From the cell containing the given text, extract its center point as [x, y] coordinate. 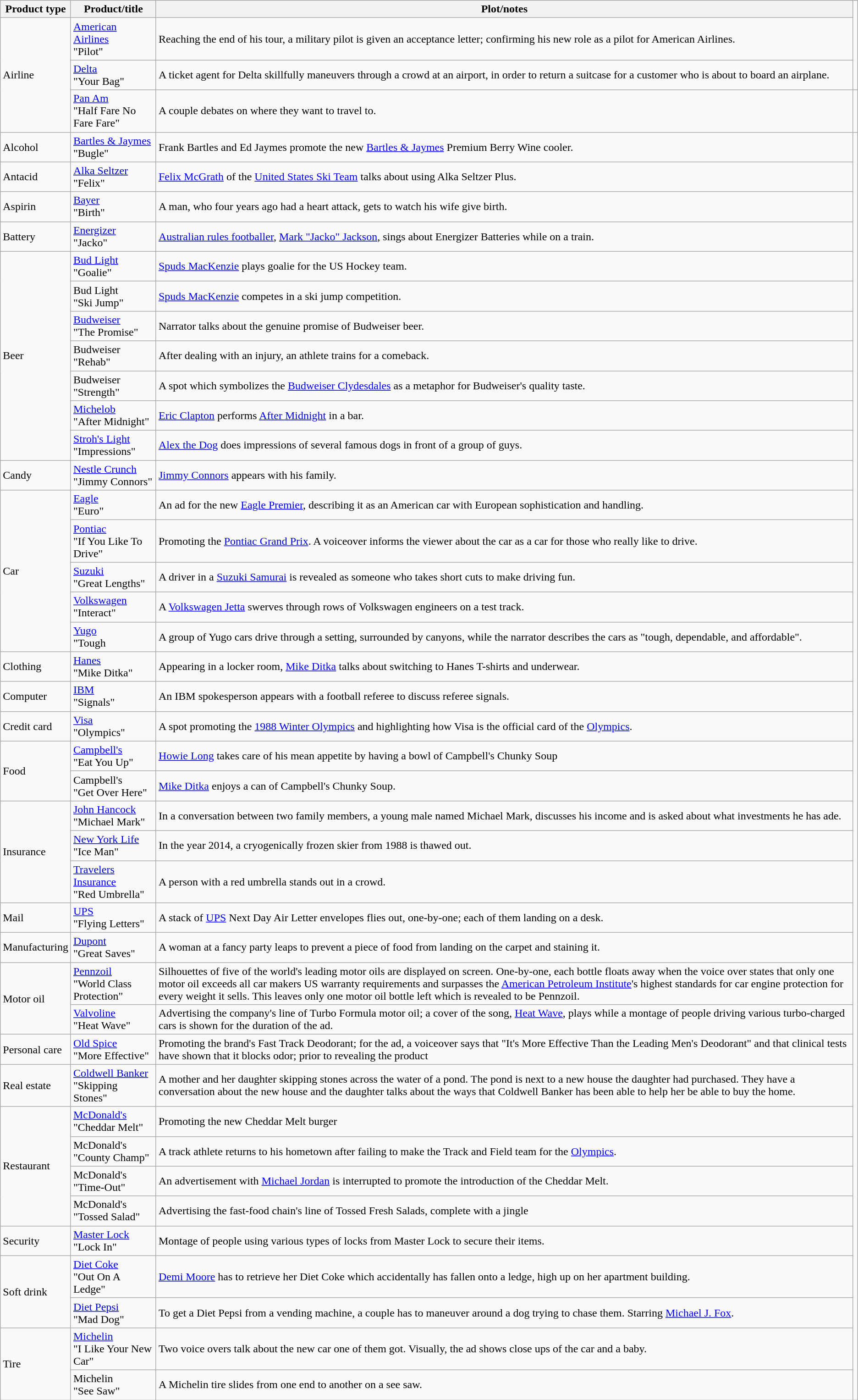
Travelers Insurance"Red Umbrella" [113, 881]
Product type [36, 9]
Plot/notes [504, 9]
Bud Light"Goalie" [113, 266]
Montage of people using various types of locks from Master Lock to secure their items. [504, 1241]
Howie Long takes care of his mean appetite by having a bowl of Campbell's Chunky Soup [504, 756]
McDonald's"Cheddar Melt" [113, 1122]
Master Lock"Lock In" [113, 1241]
Diet Pepsi"Mad Dog" [113, 1312]
Suzuki"Great Lengths" [113, 577]
Pan Am"Half Fare No Fare Fare" [113, 111]
An advertisement with Michael Jordan is interrupted to promote the introduction of the Cheddar Melt. [504, 1181]
After dealing with an injury, an athlete trains for a comeback. [504, 356]
Volkswagen"Interact" [113, 607]
Australian rules footballer, Mark "Jacko" Jackson, sings about Energizer Batteries while on a train. [504, 237]
Pennzoil"World Class Protection" [113, 984]
An IBM spokesperson appears with a football referee to discuss referee signals. [504, 696]
Michelob"After Midnight" [113, 415]
Clothing [36, 667]
New York Life"Ice Man" [113, 846]
McDonald's"County Champ" [113, 1151]
Appearing in a locker room, Mike Ditka talks about switching to Hanes T-shirts and underwear. [504, 667]
Stroh's Light"Impressions" [113, 446]
Car [36, 571]
Budweiser"Rehab" [113, 356]
Jimmy Connors appears with his family. [504, 475]
Manufacturing [36, 947]
Mail [36, 918]
Campbell's"Eat You Up" [113, 756]
Advertising the fast-food chain's line of Tossed Fresh Salads, complete with a jingle [504, 1211]
Visa"Olympics" [113, 726]
Michelin"See Saw" [113, 1385]
Credit card [36, 726]
Frank Bartles and Ed Jaymes promote the new Bartles & Jaymes Premium Berry Wine cooler. [504, 147]
Food [36, 771]
Valvoline"Heat Wave" [113, 1020]
A person with a red umbrella stands out in a crowd. [504, 881]
Hanes"Mike Ditka" [113, 667]
A spot which symbolizes the Budweiser Clydesdales as a metaphor for Budweiser's quality taste. [504, 385]
Pontiac"If You Like To Drive" [113, 541]
Airline [36, 75]
Yugo"Tough [113, 636]
Antacid [36, 177]
Eric Clapton performs After Midnight in a bar. [504, 415]
Bartles & Jaymes"Bugle" [113, 147]
Michelin"I Like Your New Car" [113, 1349]
Motor oil [36, 999]
In the year 2014, a cryogenically frozen skier from 1988 is thawed out. [504, 846]
An ad for the new Eagle Premier, describing it as an American car with European sophistication and handling. [504, 505]
Soft drink [36, 1291]
A stack of UPS Next Day Air Letter envelopes flies out, one-by-one; each of them landing on a desk. [504, 918]
Product/title [113, 9]
Bayer"Birth" [113, 206]
Insurance [36, 852]
Dupont"Great Saves" [113, 947]
A Volkswagen Jetta swerves through rows of Volkswagen engineers on a test track. [504, 607]
Eagle"Euro" [113, 505]
Personal care [36, 1049]
Narrator talks about the genuine promise of Budweiser beer. [504, 326]
IBM"Signals" [113, 696]
Real estate [36, 1085]
Promoting the new Cheddar Melt burger [504, 1122]
Two voice overs talk about the new car one of them got. Visually, the ad shows close ups of the car and a baby. [504, 1349]
A woman at a fancy party leaps to prevent a piece of food from landing on the carpet and staining it. [504, 947]
Beer [36, 356]
A track athlete returns to his hometown after failing to make the Track and Field team for the Olympics. [504, 1151]
Computer [36, 696]
Alka Seltzer"Felix" [113, 177]
Demi Moore has to retrieve her Diet Coke which accidentally has fallen onto a ledge, high up on her apartment building. [504, 1277]
John Hancock"Michael Mark" [113, 815]
Aspirin [36, 206]
Campbell's"Get Over Here" [113, 786]
Security [36, 1241]
Coldwell Banker"Skipping Stones" [113, 1085]
Mike Ditka enjoys a can of Campbell's Chunky Soup. [504, 786]
A man, who four years ago had a heart attack, gets to watch his wife give birth. [504, 206]
McDonald's"Time-Out" [113, 1181]
Tire [36, 1364]
To get a Diet Pepsi from a vending machine, a couple has to maneuver around a dog trying to chase them. Starring Michael J. Fox. [504, 1312]
Energizer"Jacko" [113, 237]
Budweiser"Strength" [113, 385]
In a conversation between two family members, a young male named Michael Mark, discusses his income and is asked about what investments he has ade. [504, 815]
UPS"Flying Letters" [113, 918]
Old Spice"More Effective" [113, 1049]
A driver in a Suzuki Samurai is revealed as someone who takes short cuts to make driving fun. [504, 577]
A spot promoting the 1988 Winter Olympics and highlighting how Visa is the official card of the Olympics. [504, 726]
American Airlines"Pilot" [113, 39]
Battery [36, 237]
A couple debates on where they want to travel to. [504, 111]
Diet Coke"Out On A Ledge" [113, 1277]
Felix McGrath of the United States Ski Team talks about using Alka Seltzer Plus. [504, 177]
A group of Yugo cars drive through a setting, surrounded by canyons, while the narrator describes the cars as "tough, dependable, and affordable". [504, 636]
Candy [36, 475]
A Michelin tire slides from one end to another on a see saw. [504, 1385]
Nestle Crunch"Jimmy Connors" [113, 475]
Promoting the Pontiac Grand Prix. A voiceover informs the viewer about the car as a car for those who really like to drive. [504, 541]
McDonald's"Tossed Salad" [113, 1211]
Reaching the end of his tour, a military pilot is given an acceptance letter; confirming his new role as a pilot for American Airlines. [504, 39]
Alcohol [36, 147]
Bud Light"Ski Jump" [113, 296]
Alex the Dog does impressions of several famous dogs in front of a group of guys. [504, 446]
Restaurant [36, 1166]
Budweiser"The Promise" [113, 326]
Spuds MacKenzie plays goalie for the US Hockey team. [504, 266]
Spuds MacKenzie competes in a ski jump competition. [504, 296]
Delta"Your Bag" [113, 75]
